Locate the cell with the specified text and output its (X, Y) center coordinate. 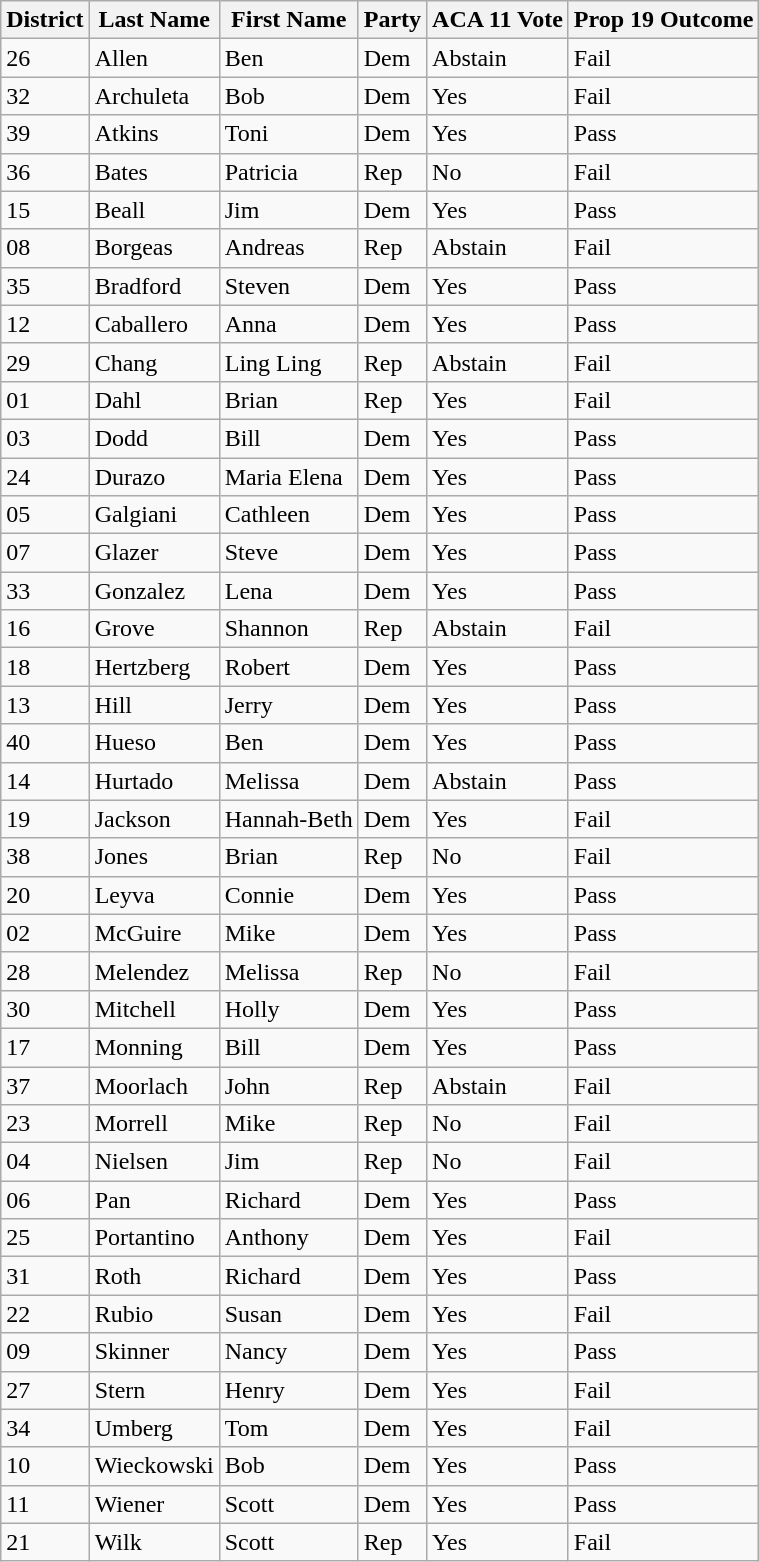
Bates (154, 172)
Susan (288, 1314)
Wieckowski (154, 1466)
Steven (288, 286)
03 (45, 438)
37 (45, 1085)
Nancy (288, 1352)
Galgiani (154, 515)
25 (45, 1238)
28 (45, 971)
Anna (288, 324)
19 (45, 819)
Mitchell (154, 1009)
Melendez (154, 971)
11 (45, 1504)
Jerry (288, 705)
39 (45, 134)
Umberg (154, 1428)
Moorlach (154, 1085)
05 (45, 515)
35 (45, 286)
Wilk (154, 1542)
Archuleta (154, 96)
24 (45, 477)
Grove (154, 629)
Connie (288, 895)
Patricia (288, 172)
33 (45, 591)
18 (45, 667)
Beall (154, 210)
12 (45, 324)
07 (45, 553)
ACA 11 Vote (498, 20)
Hannah-Beth (288, 819)
38 (45, 857)
Pan (154, 1200)
Durazo (154, 477)
Jackson (154, 819)
10 (45, 1466)
27 (45, 1390)
Anthony (288, 1238)
Morrell (154, 1124)
29 (45, 362)
31 (45, 1276)
Allen (154, 58)
17 (45, 1047)
04 (45, 1162)
Bradford (154, 286)
Gonzalez (154, 591)
Shannon (288, 629)
First Name (288, 20)
Tom (288, 1428)
01 (45, 400)
02 (45, 933)
22 (45, 1314)
23 (45, 1124)
09 (45, 1352)
Prop 19 Outcome (664, 20)
Ling Ling (288, 362)
21 (45, 1542)
08 (45, 248)
Stern (154, 1390)
Andreas (288, 248)
30 (45, 1009)
John (288, 1085)
34 (45, 1428)
Cathleen (288, 515)
Last Name (154, 20)
Hertzberg (154, 667)
Dahl (154, 400)
Portantino (154, 1238)
Robert (288, 667)
16 (45, 629)
District (45, 20)
Caballero (154, 324)
15 (45, 210)
Borgeas (154, 248)
Jones (154, 857)
Lena (288, 591)
36 (45, 172)
Roth (154, 1276)
Wiener (154, 1504)
Hurtado (154, 781)
McGuire (154, 933)
26 (45, 58)
Nielsen (154, 1162)
Hill (154, 705)
Holly (288, 1009)
14 (45, 781)
Henry (288, 1390)
Leyva (154, 895)
Maria Elena (288, 477)
Skinner (154, 1352)
Party (392, 20)
06 (45, 1200)
Monning (154, 1047)
Dodd (154, 438)
Atkins (154, 134)
Toni (288, 134)
Steve (288, 553)
Chang (154, 362)
13 (45, 705)
Rubio (154, 1314)
20 (45, 895)
40 (45, 743)
Hueso (154, 743)
32 (45, 96)
Glazer (154, 553)
